Detect which cell encompasses the target text, then output its (x, y) center coordinate. 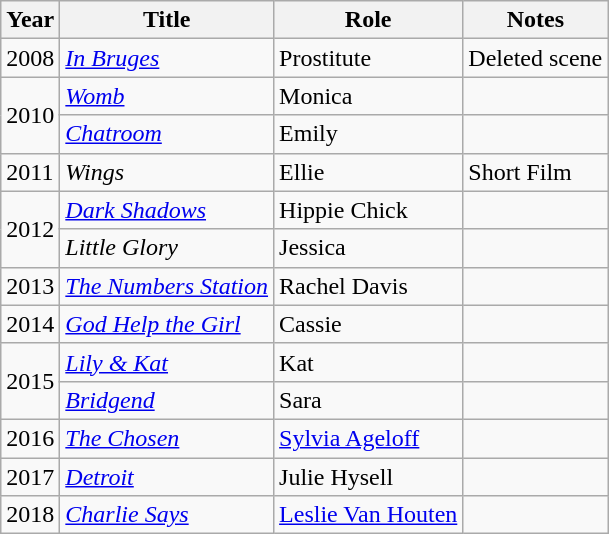
Ellie (368, 172)
Year (30, 20)
Deleted scene (536, 58)
Short Film (536, 172)
2016 (30, 438)
Role (368, 20)
Bridgend (167, 400)
Sara (368, 400)
Rachel Davis (368, 286)
The Numbers Station (167, 286)
Julie Hysell (368, 477)
Prostitute (368, 58)
Wings (167, 172)
Dark Shadows (167, 210)
2017 (30, 477)
Kat (368, 362)
2011 (30, 172)
2012 (30, 229)
Monica (368, 96)
Cassie (368, 324)
Chatroom (167, 134)
2015 (30, 381)
2018 (30, 515)
God Help the Girl (167, 324)
Detroit (167, 477)
The Chosen (167, 438)
Charlie Says (167, 515)
Sylvia Ageloff (368, 438)
Jessica (368, 248)
Notes (536, 20)
Lily & Kat (167, 362)
In Bruges (167, 58)
Emily (368, 134)
2008 (30, 58)
2013 (30, 286)
Title (167, 20)
2010 (30, 115)
Hippie Chick (368, 210)
Little Glory (167, 248)
Leslie Van Houten (368, 515)
Womb (167, 96)
2014 (30, 324)
